Capture the cell that displays the provided text and extract its [x, y] central coordinate. 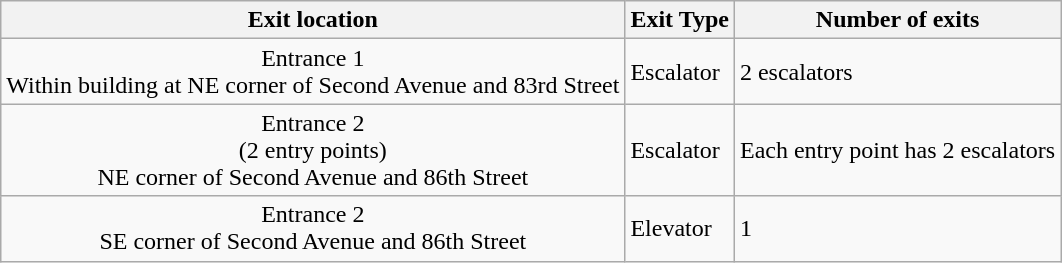
Number of exits [897, 20]
Entrance 2 SE corner of Second Avenue and 86th Street [313, 228]
2 escalators [897, 72]
Each entry point has 2 escalators [897, 150]
Exit Type [680, 20]
Elevator [680, 228]
Entrance 2(2 entry points)NE corner of Second Avenue and 86th Street [313, 150]
Entrance 1 Within building at NE corner of Second Avenue and 83rd Street [313, 72]
Exit location [313, 20]
1 [897, 228]
